Return the (x, y) coordinate for the center point of the cell that contains the specified text.  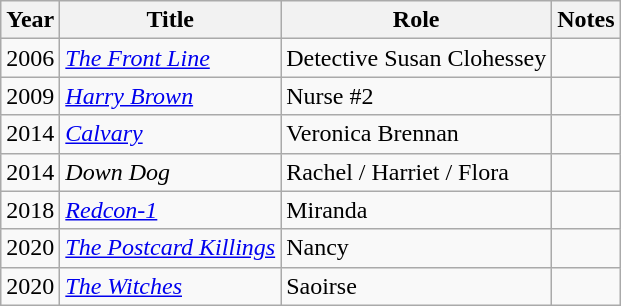
Nancy (416, 248)
The Postcard Killings (170, 248)
Harry Brown (170, 96)
Notes (586, 20)
Down Dog (170, 172)
Redcon-1 (170, 210)
Calvary (170, 134)
Year (30, 20)
Nurse #2 (416, 96)
Role (416, 20)
Saoirse (416, 286)
The Witches (170, 286)
2018 (30, 210)
Veronica Brennan (416, 134)
Detective Susan Clohessey (416, 58)
Rachel / Harriet / Flora (416, 172)
2009 (30, 96)
Title (170, 20)
Miranda (416, 210)
The Front Line (170, 58)
2006 (30, 58)
